Pinpoint the cell where the given text exists, returning its [x, y] midpoint coordinate. 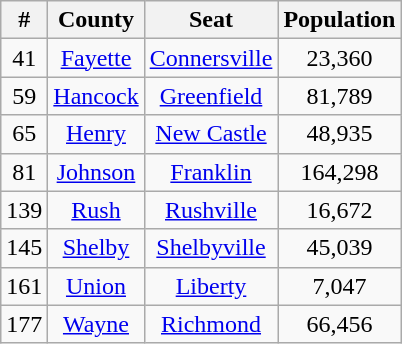
45,039 [340, 248]
Richmond [211, 324]
Hancock [96, 96]
145 [24, 248]
41 [24, 58]
Liberty [211, 286]
81,789 [340, 96]
23,360 [340, 58]
139 [24, 210]
Henry [96, 134]
Connersville [211, 58]
66,456 [340, 324]
Fayette [96, 58]
65 [24, 134]
Shelbyville [211, 248]
164,298 [340, 172]
177 [24, 324]
Shelby [96, 248]
Rushville [211, 210]
59 [24, 96]
Franklin [211, 172]
Union [96, 286]
161 [24, 286]
16,672 [340, 210]
New Castle [211, 134]
# [24, 20]
Greenfield [211, 96]
Johnson [96, 172]
81 [24, 172]
Wayne [96, 324]
Seat [211, 20]
48,935 [340, 134]
Rush [96, 210]
County [96, 20]
Population [340, 20]
7,047 [340, 286]
